From the cell containing the given text, extract its center point as (x, y) coordinate. 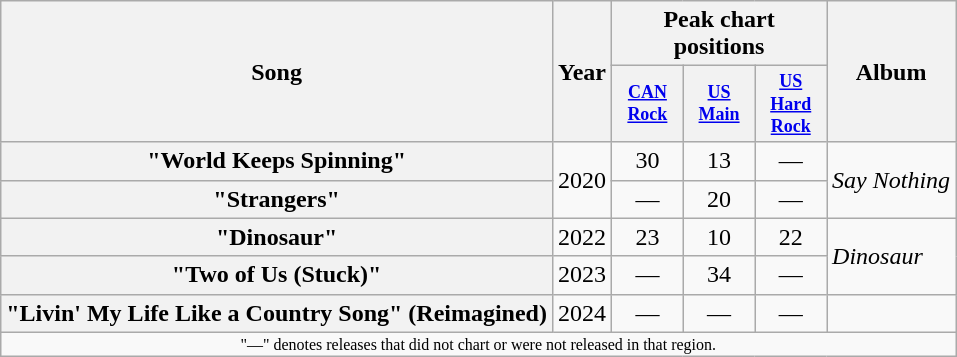
"Strangers" (277, 199)
2020 (582, 180)
"Dinosaur" (277, 237)
"Two of Us (Stuck)" (277, 275)
Say Nothing (892, 180)
Song (277, 72)
US Main (719, 104)
23 (648, 237)
"—" denotes releases that did not chart or were not released in that region. (478, 344)
20 (719, 199)
2023 (582, 275)
22 (791, 237)
10 (719, 237)
Year (582, 72)
Dinosaur (892, 256)
30 (648, 161)
2024 (582, 313)
34 (719, 275)
CAN Rock (648, 104)
"Livin' My Life Like a Country Song" (Reimagined) (277, 313)
13 (719, 161)
Album (892, 72)
"World Keeps Spinning" (277, 161)
US Hard Rock (791, 104)
Peak chart positions (720, 34)
2022 (582, 237)
